Capture the cell that displays the provided text and extract its (x, y) central coordinate. 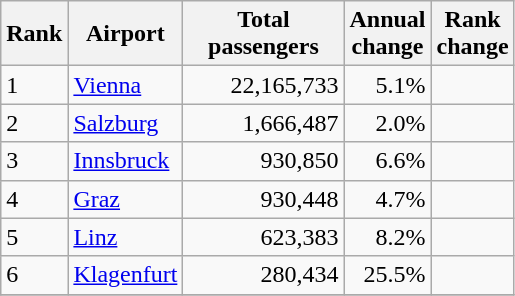
4 (34, 199)
3 (34, 161)
Airport (126, 34)
Klagenfurt (126, 275)
25.5% (388, 275)
1 (34, 85)
930,850 (264, 161)
5.1% (388, 85)
4.7% (388, 199)
Rank (34, 34)
Innsbruck (126, 161)
Salzburg (126, 123)
Totalpassengers (264, 34)
2 (34, 123)
2.0% (388, 123)
Annualchange (388, 34)
930,448 (264, 199)
Vienna (126, 85)
5 (34, 237)
Linz (126, 237)
6 (34, 275)
Rankchange (472, 34)
280,434 (264, 275)
1,666,487 (264, 123)
22,165,733 (264, 85)
6.6% (388, 161)
8.2% (388, 237)
Graz (126, 199)
623,383 (264, 237)
